Provide the (X, Y) coordinate of the cell's center where the given text is located.  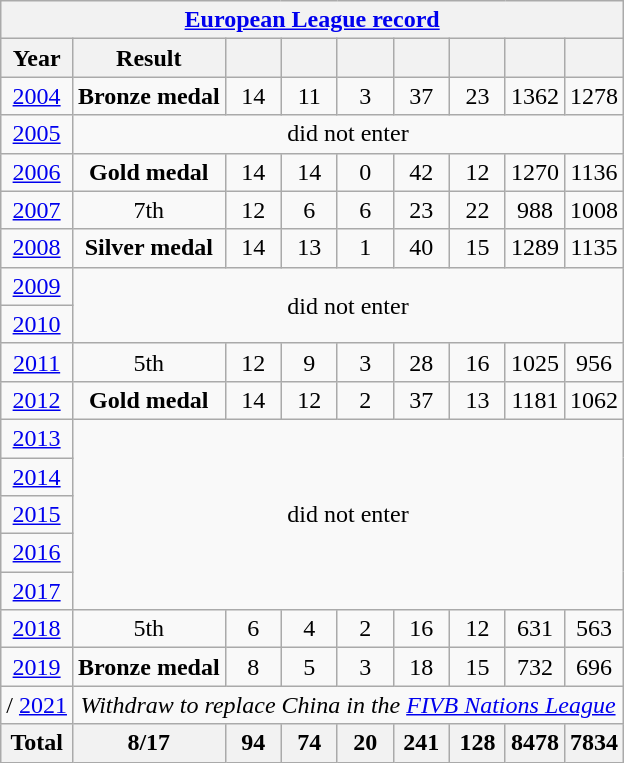
74 (309, 743)
2016 (37, 553)
1278 (594, 96)
22 (477, 210)
988 (534, 210)
42 (421, 172)
2012 (37, 400)
2009 (37, 286)
1181 (534, 400)
0 (365, 172)
128 (477, 743)
2017 (37, 591)
2011 (37, 362)
2007 (37, 210)
563 (594, 629)
1270 (534, 172)
2018 (37, 629)
956 (594, 362)
1025 (534, 362)
1 (365, 248)
732 (534, 667)
18 (421, 667)
/ 2021 (37, 705)
1136 (594, 172)
696 (594, 667)
94 (253, 743)
Silver medal (148, 248)
Total (37, 743)
2015 (37, 515)
28 (421, 362)
2019 (37, 667)
241 (421, 743)
9 (309, 362)
1062 (594, 400)
2013 (37, 438)
Result (148, 58)
Year (37, 58)
2010 (37, 324)
4 (309, 629)
8 (253, 667)
1135 (594, 248)
40 (421, 248)
European League record (312, 20)
2014 (37, 477)
2004 (37, 96)
8/17 (148, 743)
1008 (594, 210)
7834 (594, 743)
Withdraw to replace China in the FIVB Nations League (348, 705)
631 (534, 629)
20 (365, 743)
2006 (37, 172)
7th (148, 210)
1362 (534, 96)
5 (309, 667)
11 (309, 96)
8478 (534, 743)
1289 (534, 248)
2005 (37, 134)
2008 (37, 248)
